Identify which cell holds the provided text, then report its (X, Y) central coordinate. 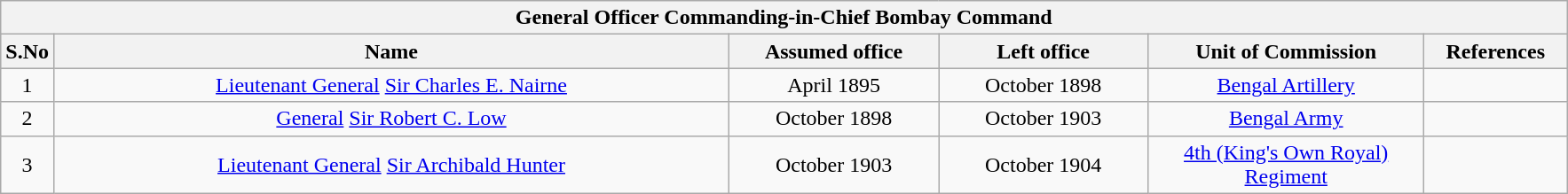
Unit of Commission (1287, 51)
Lieutenant General Sir Charles E. Nairne (390, 85)
General Officer Commanding-in-Chief Bombay Command (784, 18)
3 (28, 165)
Name (390, 51)
Lieutenant General Sir Archibald Hunter (390, 165)
General Sir Robert C. Low (390, 119)
Assumed office (834, 51)
S.No (28, 51)
References (1496, 51)
Bengal Artillery (1287, 85)
April 1895 (834, 85)
4th (King's Own Royal) Regiment (1287, 165)
Left office (1044, 51)
2 (28, 119)
October 1904 (1044, 165)
Bengal Army (1287, 119)
1 (28, 85)
